Locate the cell with the specified text and output its (x, y) center coordinate. 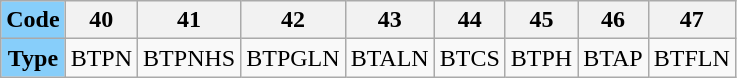
40 (101, 20)
BTFLN (692, 58)
BTPH (541, 58)
47 (692, 20)
42 (293, 20)
BTCS (470, 58)
43 (390, 20)
Code (33, 20)
Type (33, 58)
BTPN (101, 58)
45 (541, 20)
BTPGLN (293, 58)
41 (190, 20)
BTALN (390, 58)
44 (470, 20)
46 (613, 20)
BTAP (613, 58)
BTPNHS (190, 58)
